Provide the [x, y] coordinate of the cell's center where the given text is located.  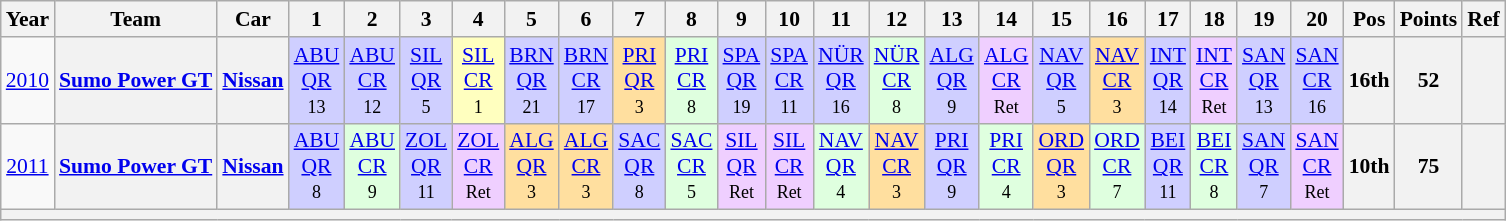
19 [1264, 19]
5 [532, 19]
NAVQR4 [841, 166]
14 [1006, 19]
ALGQR9 [951, 80]
SACQR8 [639, 166]
ABUCR12 [372, 80]
16th [1370, 80]
NÜRQR16 [841, 80]
SILQR5 [426, 80]
PRICR4 [1006, 166]
20 [1316, 19]
ALGCRRet [1006, 80]
SANQR13 [1264, 80]
12 [897, 19]
6 [586, 19]
NAVQR5 [1061, 80]
SPACR11 [789, 80]
ALGCR3 [586, 166]
SILCR1 [478, 80]
Year [28, 19]
75 [1429, 166]
10th [1370, 166]
2 [372, 19]
SANCR16 [1316, 80]
8 [691, 19]
ABUQR13 [317, 80]
BRNCR17 [586, 80]
NÜRCR8 [897, 80]
INTCRRet [1214, 80]
ZOLQR11 [426, 166]
9 [742, 19]
SILCRRet [789, 166]
10 [789, 19]
PRIQR3 [639, 80]
BEICR8 [1214, 166]
Car [252, 19]
PRICR8 [691, 80]
16 [1117, 19]
Pos [1370, 19]
3 [426, 19]
18 [1214, 19]
ORDQR3 [1061, 166]
SANQR7 [1264, 166]
Points [1429, 19]
SANCRRet [1316, 166]
ORDCR7 [1117, 166]
7 [639, 19]
BRNQR21 [532, 80]
11 [841, 19]
52 [1429, 80]
1 [317, 19]
SPAQR19 [742, 80]
ZOLCRRet [478, 166]
INTQR14 [1168, 80]
ABUQR8 [317, 166]
2010 [28, 80]
SACCR5 [691, 166]
SILQRRet [742, 166]
4 [478, 19]
PRIQR9 [951, 166]
15 [1061, 19]
ABUCR9 [372, 166]
Ref [1483, 19]
Team [136, 19]
BEIQR11 [1168, 166]
ALGQR3 [532, 166]
2011 [28, 166]
17 [1168, 19]
13 [951, 19]
